Output the [x, y] coordinate of the center of the cell containing the given text.  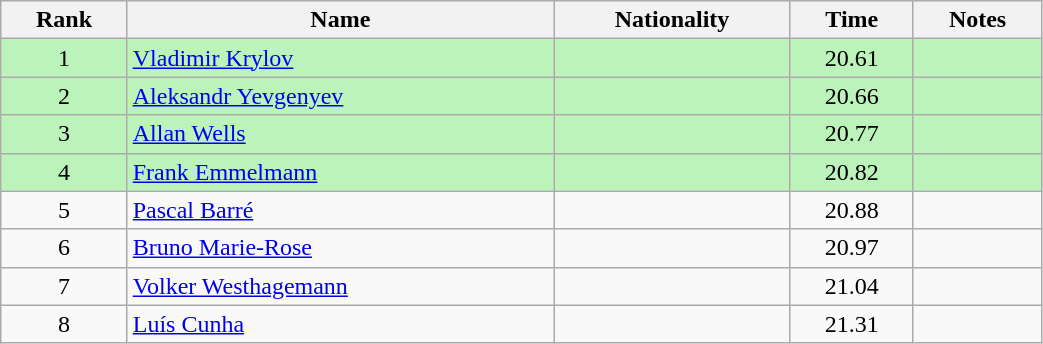
Nationality [672, 20]
5 [64, 210]
20.66 [852, 96]
3 [64, 134]
Luís Cunha [340, 324]
Name [340, 20]
4 [64, 172]
6 [64, 248]
Vladimir Krylov [340, 58]
20.88 [852, 210]
20.61 [852, 58]
Allan Wells [340, 134]
20.97 [852, 248]
Rank [64, 20]
20.82 [852, 172]
20.77 [852, 134]
Bruno Marie-Rose [340, 248]
2 [64, 96]
Volker Westhagemann [340, 286]
21.04 [852, 286]
Notes [978, 20]
Pascal Barré [340, 210]
Aleksandr Yevgenyev [340, 96]
1 [64, 58]
7 [64, 286]
8 [64, 324]
21.31 [852, 324]
Frank Emmelmann [340, 172]
Time [852, 20]
